Output the (X, Y) coordinate of the center of the cell containing the given text.  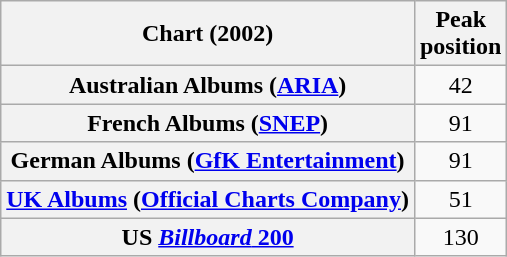
US Billboard 200 (208, 237)
42 (460, 85)
German Albums (GfK Entertainment) (208, 161)
Peakposition (460, 34)
51 (460, 199)
130 (460, 237)
Australian Albums (ARIA) (208, 85)
French Albums (SNEP) (208, 123)
UK Albums (Official Charts Company) (208, 199)
Chart (2002) (208, 34)
